Locate the cell with the specified text and output its (x, y) center coordinate. 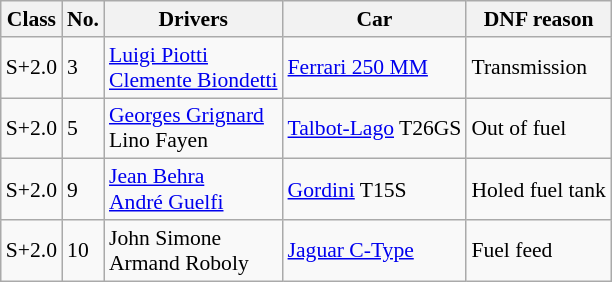
Jean Behra André Guelfi (194, 190)
Luigi Piotti Clemente Biondetti (194, 68)
Jaguar C-Type (375, 250)
Fuel feed (538, 250)
Out of fuel (538, 128)
John Simone Armand Roboly (194, 250)
Drivers (194, 19)
Car (375, 19)
Class (32, 19)
Georges Grignard Lino Fayen (194, 128)
Ferrari 250 MM (375, 68)
Holed fuel tank (538, 190)
No. (83, 19)
3 (83, 68)
10 (83, 250)
Transmission (538, 68)
5 (83, 128)
9 (83, 190)
DNF reason (538, 19)
Talbot-Lago T26GS (375, 128)
Gordini T15S (375, 190)
